Detect which cell encompasses the target text, then output its (x, y) center coordinate. 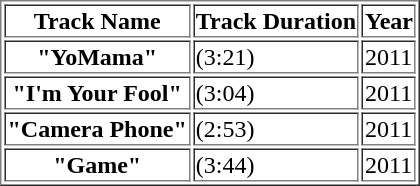
"I'm Your Fool" (96, 92)
Track Name (96, 20)
"Camera Phone" (96, 128)
(3:21) (276, 56)
(3:04) (276, 92)
"YoMama" (96, 56)
Year (389, 20)
Track Duration (276, 20)
"Game" (96, 164)
(2:53) (276, 128)
(3:44) (276, 164)
